Extract the (x, y) coordinate from the center of the cell holding the provided text.  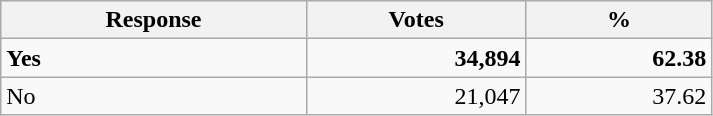
62.38 (619, 58)
34,894 (416, 58)
37.62 (619, 96)
Yes (154, 58)
Response (154, 20)
Votes (416, 20)
No (154, 96)
21,047 (416, 96)
% (619, 20)
